Detect which cell encompasses the target text, then output its [x, y] center coordinate. 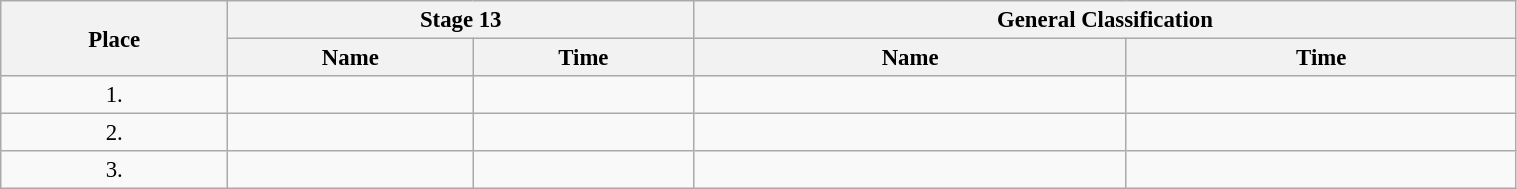
2. [114, 133]
Stage 13 [461, 20]
Place [114, 38]
3. [114, 170]
General Classification [1105, 20]
1. [114, 95]
